For the text-containing cell, return its midpoint in [X, Y] coordinate format. 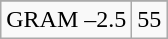
GRAM –2.5 [66, 20]
55 [150, 20]
